Capture the cell that displays the provided text and extract its (X, Y) central coordinate. 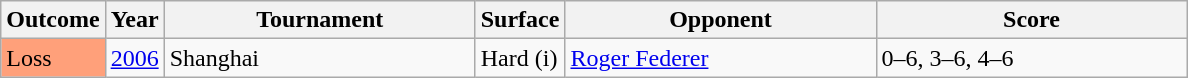
Surface (520, 20)
2006 (134, 58)
Outcome (53, 20)
Opponent (720, 20)
Tournament (320, 20)
0–6, 3–6, 4–6 (1032, 58)
Score (1032, 20)
Loss (53, 58)
Shanghai (320, 58)
Year (134, 20)
Hard (i) (520, 58)
Roger Federer (720, 58)
